Capture the cell that displays the provided text and extract its [X, Y] central coordinate. 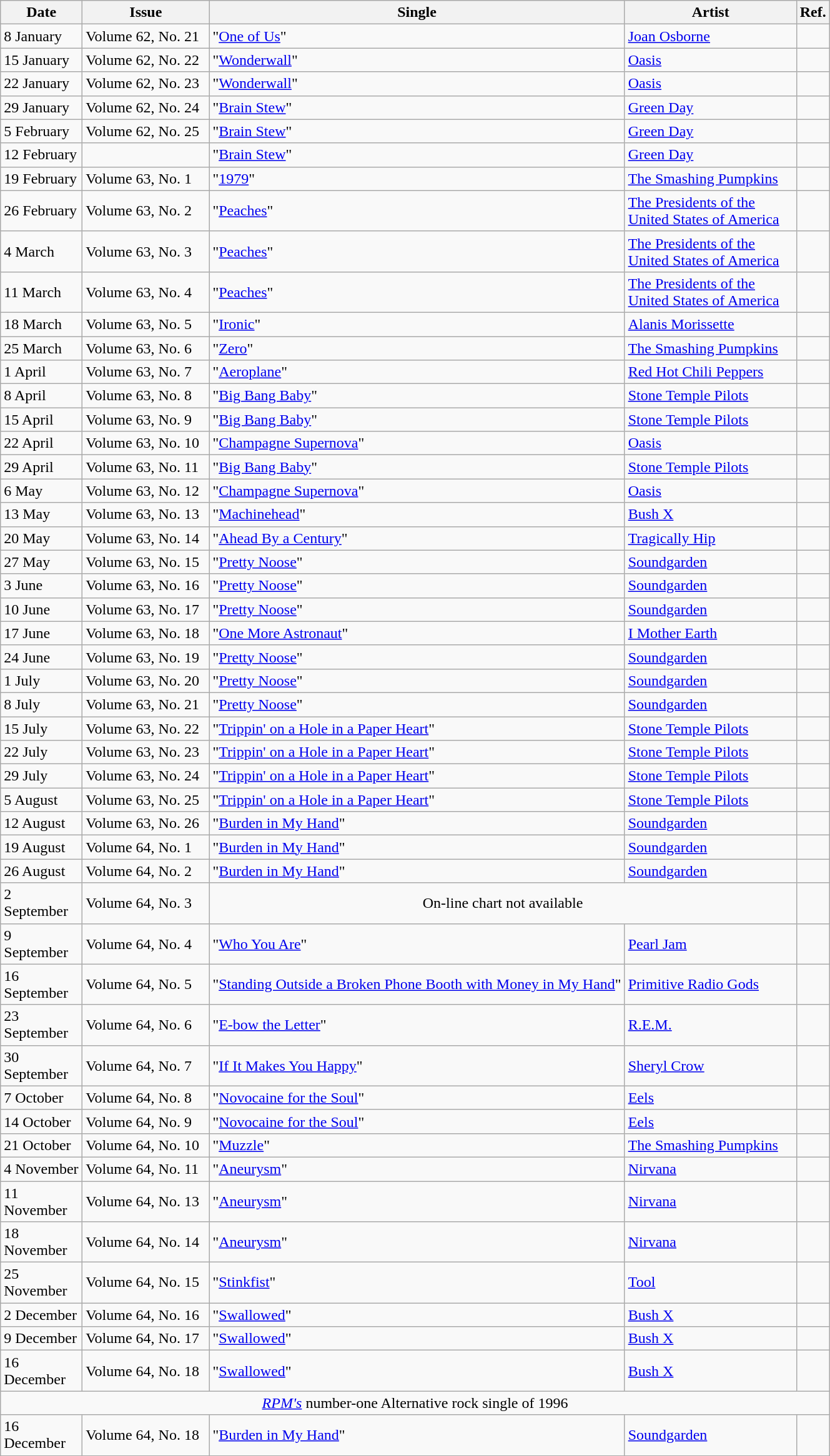
I Mother Earth [711, 633]
Alanis Morissette [711, 324]
Volume 63, No. 4 [146, 292]
1 April [41, 372]
Volume 63, No. 23 [146, 752]
25 November [41, 1282]
13 May [41, 514]
Volume 64, No. 11 [146, 1169]
4 November [41, 1169]
Tool [711, 1282]
Volume 64, No. 5 [146, 984]
RPM's number-one Alternative rock single of 1996 [415, 1403]
Issue [146, 12]
7 October [41, 1098]
29 April [41, 467]
"Who You Are" [417, 944]
Volume 64, No. 8 [146, 1098]
26 August [41, 871]
Volume 64, No. 9 [146, 1121]
Joan Osborne [711, 36]
11 November [41, 1201]
18 November [41, 1242]
"Ironic" [417, 324]
"One of Us" [417, 36]
Volume 63, No. 6 [146, 348]
9 December [41, 1339]
14 October [41, 1121]
22 July [41, 752]
19 February [41, 179]
Volume 62, No. 23 [146, 84]
Volume 63, No. 18 [146, 633]
Volume 64, No. 3 [146, 903]
"Aeroplane" [417, 372]
Volume 63, No. 15 [146, 562]
17 June [41, 633]
11 March [41, 292]
Volume 64, No. 16 [146, 1315]
"E-bow the Letter" [417, 1025]
Volume 64, No. 1 [146, 847]
Volume 64, No. 4 [146, 944]
30 September [41, 1065]
22 April [41, 443]
29 July [41, 776]
9 September [41, 944]
Volume 63, No. 16 [146, 586]
29 January [41, 107]
Volume 63, No. 2 [146, 211]
Ref. [813, 12]
Pearl Jam [711, 944]
Artist [711, 12]
Volume 62, No. 25 [146, 131]
R.E.M. [711, 1025]
Tragically Hip [711, 538]
"Ahead By a Century" [417, 538]
Volume 64, No. 10 [146, 1145]
Volume 64, No. 2 [146, 871]
Volume 62, No. 24 [146, 107]
6 May [41, 491]
15 January [41, 60]
24 June [41, 657]
Red Hot Chili Peppers [711, 372]
19 August [41, 847]
20 May [41, 538]
Volume 63, No. 5 [146, 324]
Volume 63, No. 24 [146, 776]
12 February [41, 155]
8 July [41, 704]
5 February [41, 131]
4 March [41, 251]
Volume 64, No. 13 [146, 1201]
"Standing Outside a Broken Phone Booth with Money in My Hand" [417, 984]
Volume 64, No. 14 [146, 1242]
Primitive Radio Gods [711, 984]
"Stinkfist" [417, 1282]
Volume 63, No. 14 [146, 538]
Volume 64, No. 6 [146, 1025]
Volume 64, No. 7 [146, 1065]
Single [417, 12]
"If It Makes You Happy" [417, 1065]
Volume 63, No. 9 [146, 420]
2 December [41, 1315]
"Zero" [417, 348]
Date [41, 12]
Volume 63, No. 21 [146, 704]
Volume 63, No. 20 [146, 681]
Volume 63, No. 1 [146, 179]
"1979" [417, 179]
5 August [41, 800]
Volume 63, No. 12 [146, 491]
22 January [41, 84]
Volume 64, No. 17 [146, 1339]
"One More Astronaut" [417, 633]
2 September [41, 903]
10 June [41, 609]
26 February [41, 211]
Sheryl Crow [711, 1065]
Volume 63, No. 13 [146, 514]
18 March [41, 324]
1 July [41, 681]
Volume 63, No. 25 [146, 800]
Volume 63, No. 26 [146, 824]
Volume 62, No. 21 [146, 36]
Volume 63, No. 7 [146, 372]
Volume 63, No. 22 [146, 729]
On-line chart not available [503, 903]
8 April [41, 396]
16 September [41, 984]
Volume 63, No. 17 [146, 609]
Volume 63, No. 8 [146, 396]
8 January [41, 36]
25 March [41, 348]
15 July [41, 729]
Volume 63, No. 10 [146, 443]
Volume 63, No. 3 [146, 251]
21 October [41, 1145]
Volume 64, No. 15 [146, 1282]
15 April [41, 420]
Volume 63, No. 19 [146, 657]
"Machinehead" [417, 514]
Volume 62, No. 22 [146, 60]
3 June [41, 586]
Volume 63, No. 11 [146, 467]
27 May [41, 562]
"Muzzle" [417, 1145]
23 September [41, 1025]
12 August [41, 824]
